For the text-containing cell, return its midpoint in [x, y] coordinate format. 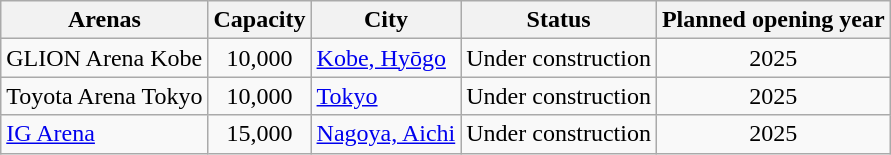
Planned opening year [773, 20]
Tokyo [386, 96]
Status [559, 20]
Capacity [260, 20]
City [386, 20]
15,000 [260, 134]
GLION Arena Kobe [104, 58]
Arenas [104, 20]
Kobe, Hyōgo [386, 58]
Nagoya, Aichi [386, 134]
IG Arena [104, 134]
Toyota Arena Tokyo [104, 96]
